Provide the [x, y] coordinate of the cell's center where the given text is located.  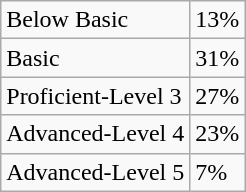
Basic [96, 58]
23% [218, 134]
Advanced-Level 5 [96, 172]
Below Basic [96, 20]
Proficient-Level 3 [96, 96]
27% [218, 96]
Advanced-Level 4 [96, 134]
7% [218, 172]
13% [218, 20]
31% [218, 58]
